Locate the cell with the specified text and output its (x, y) center coordinate. 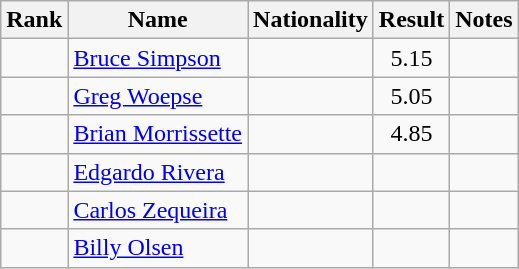
Notes (484, 20)
Greg Woepse (158, 96)
5.05 (411, 96)
Bruce Simpson (158, 58)
Name (158, 20)
Edgardo Rivera (158, 172)
Result (411, 20)
Brian Morrissette (158, 134)
Nationality (311, 20)
5.15 (411, 58)
Carlos Zequeira (158, 210)
Billy Olsen (158, 248)
Rank (34, 20)
4.85 (411, 134)
